Extract the [x, y] coordinate from the center of the cell holding the provided text.  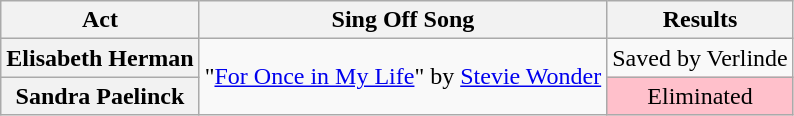
Saved by Verlinde [700, 58]
Sandra Paelinck [100, 96]
Results [700, 20]
Elisabeth Herman [100, 58]
Eliminated [700, 96]
Sing Off Song [403, 20]
"For Once in My Life" by Stevie Wonder [403, 77]
Act [100, 20]
